Locate the cell with the specified text and output its [X, Y] center coordinate. 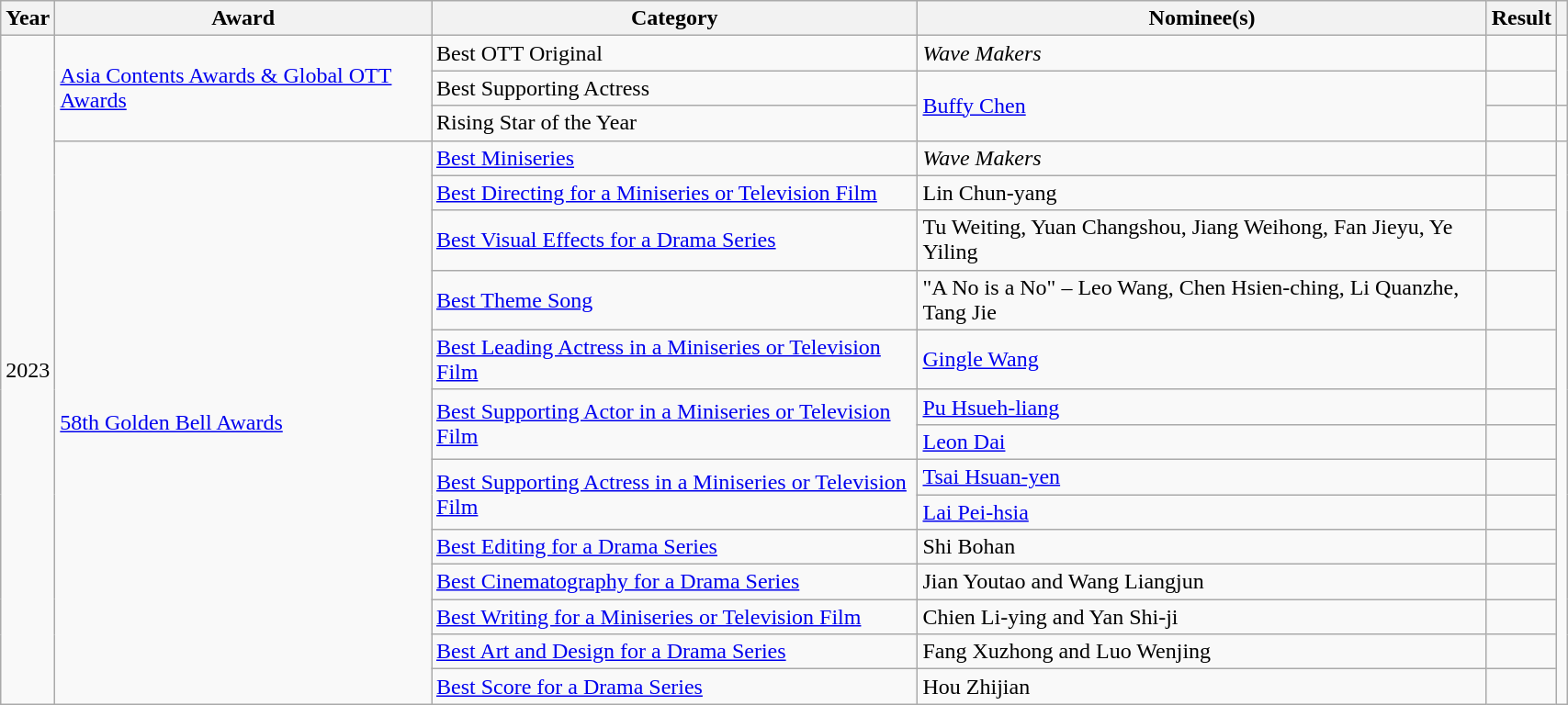
Category [674, 18]
Leon Dai [1201, 442]
Chien Li-ying and Yan Shi-ji [1201, 617]
Lin Chun-yang [1201, 193]
Jian Youtao and Wang Liangjun [1201, 582]
Nominee(s) [1201, 18]
Fang Xuzhong and Luo Wenjing [1201, 652]
Rising Star of the Year [674, 123]
Gingle Wang [1201, 360]
Best Supporting Actress [674, 88]
Award [243, 18]
Best Miniseries [674, 158]
Best Theme Song [674, 299]
Pu Hsueh-liang [1201, 407]
Buffy Chen [1201, 106]
Hou Zhijian [1201, 687]
"A No is a No" – Leo Wang, Chen Hsien-ching, Li Quanzhe, Tang Jie [1201, 299]
Shi Bohan [1201, 547]
Tsai Hsuan-yen [1201, 476]
Year [28, 18]
Best OTT Original [674, 53]
Lai Pei-hsia [1201, 511]
2023 [28, 370]
Best Score for a Drama Series [674, 687]
Tu Weiting, Yuan Changshou, Jiang Weihong, Fan Jieyu, Ye Yiling [1201, 241]
58th Golden Bell Awards [243, 422]
Best Leading Actress in a Miniseries or Television Film [674, 360]
Best Supporting Actress in a Miniseries or Television Film [674, 494]
Best Visual Effects for a Drama Series [674, 241]
Best Art and Design for a Drama Series [674, 652]
Best Editing for a Drama Series [674, 547]
Best Supporting Actor in a Miniseries or Television Film [674, 424]
Best Cinematography for a Drama Series [674, 582]
Best Writing for a Miniseries or Television Film [674, 617]
Result [1521, 18]
Best Directing for a Miniseries or Television Film [674, 193]
Asia Contents Awards & Global OTT Awards [243, 88]
